Find where the given text appears and provide that cell's center as (x, y) coordinate. 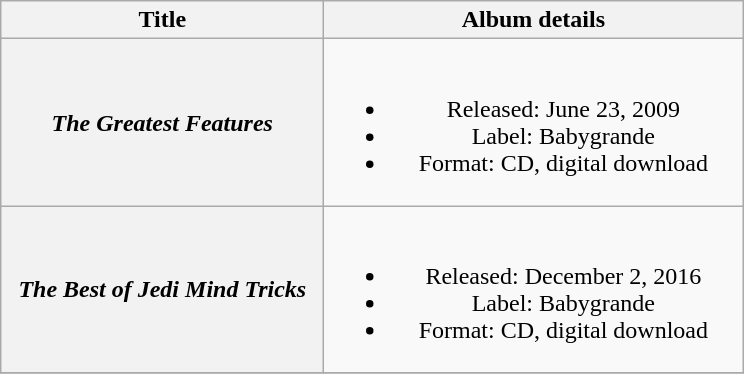
The Best of Jedi Mind Tricks (162, 290)
Title (162, 20)
Released: June 23, 2009Label: BabygrandeFormat: CD, digital download (534, 122)
Album details (534, 20)
Released: December 2, 2016Label: BabygrandeFormat: CD, digital download (534, 290)
The Greatest Features (162, 122)
